Search for the cell housing the specified text and yield its (X, Y) center coordinate. 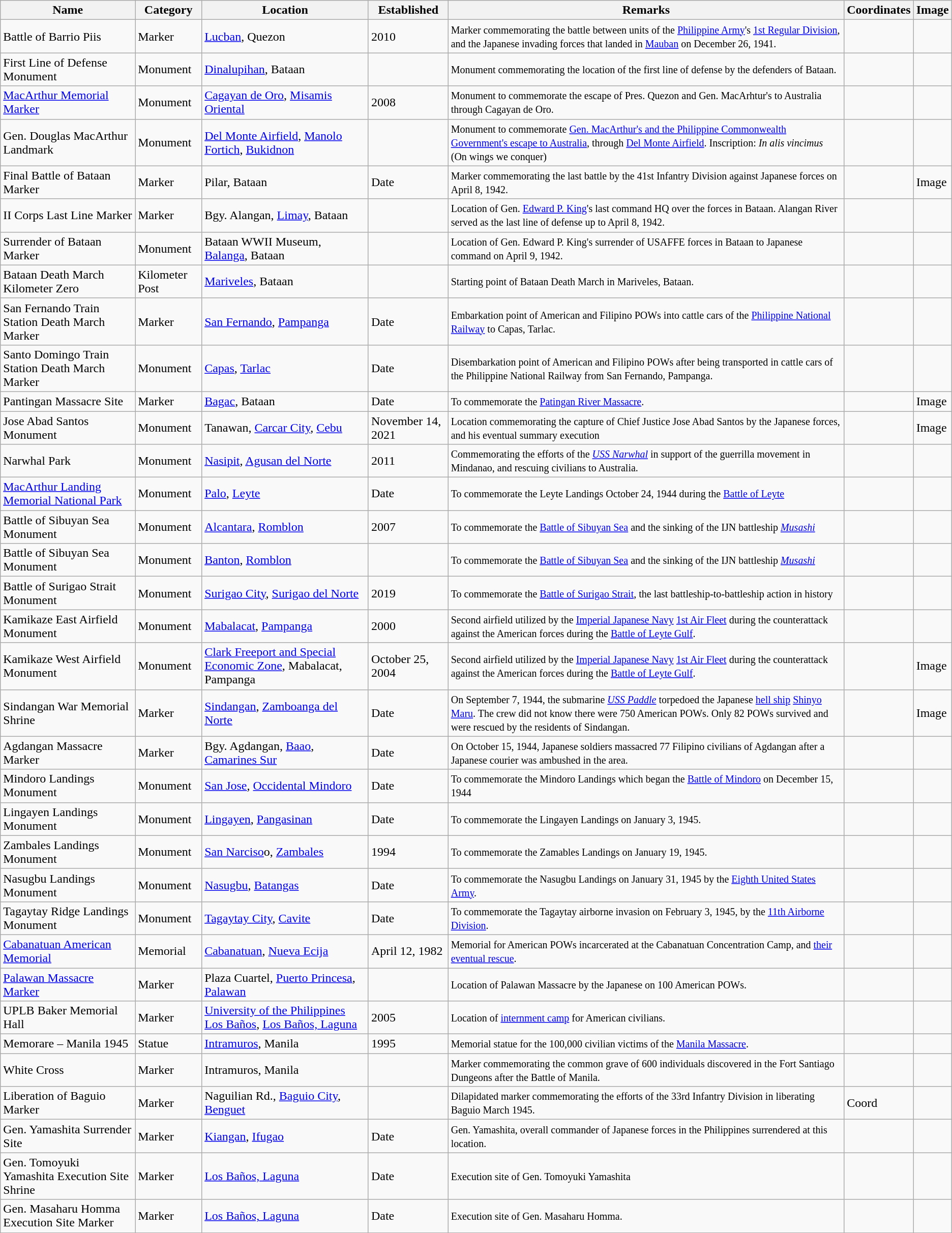
Statue (169, 1044)
To commemorate the Tagaytay airborne invasion on February 3, 1945, by the 11th Airborne Division. (646, 918)
Pantingan Massacre Site (68, 401)
Location (285, 10)
To commemorate the Zamables Landings on January 19, 1945. (646, 852)
November 14, 2021 (408, 427)
Tagaytay Ridge Landings Monument (68, 918)
Agdangan Massacre Marker (68, 753)
Location of Gen. Edward P. King's last command HQ over the forces in Bataan. Alangan River served as the last line of defense up to April 8, 1942. (646, 216)
To commemorate the Patingan River Massacre. (646, 401)
Marker commemorating the last battle by the 41st Infantry Division against Japanese forces on April 8, 1942. (646, 182)
1994 (408, 852)
Remarks (646, 10)
San Fernando, Pampanga (285, 321)
2019 (408, 593)
Monument commemorating the location of the first line of defense by the defenders of Bataan. (646, 69)
Location of Gen. Edward P. King's surrender of USAFFE forces in Bataan to Japanese command on April 9, 1942. (646, 248)
Zambales Landings Monument (68, 852)
San Fernando Train Station Death March Marker (68, 321)
Plaza Cuartel, Puerto Princesa, Palawan (285, 984)
Naguilian Rd., Baguio City, Benguet (285, 1103)
Location of internment camp for American civilians. (646, 1018)
Mindoro Landings Monument (68, 786)
Surigao City, Surigao del Norte (285, 593)
Santo Domingo Train Station Death March Marker (68, 368)
Memorial statue for the 100,000 civilian victims of the Manila Massacre. (646, 1044)
Nasipit, Agusan del Norte (285, 461)
Pilar, Bataan (285, 182)
Nasugbu, Batangas (285, 885)
MacArthur Memorial Marker (68, 103)
Established (408, 10)
Nasugbu Landings Monument (68, 885)
Commemorating the efforts of the USS Narwhal in support of the guerrilla movement in Mindanao, and rescuing civilians to Australia. (646, 461)
Del Monte Airfield, Manolo Fortich, Bukidnon (285, 142)
Gen. Masaharu Homma Execution Site Marker (68, 1216)
White Cross (68, 1070)
2000 (408, 626)
Final Battle of Bataan Marker (68, 182)
San Jose, Occidental Mindoro (285, 786)
To commemorate the Lingayen Landings on January 3, 1945. (646, 819)
Monument to commemorate the escape of Pres. Quezon and Gen. MacArhtur's to Australia through Cagayan de Oro. (646, 103)
Cagayan de Oro, Misamis Oriental (285, 103)
Palawan Massacre Marker (68, 984)
Name (68, 10)
Bataan Death March Kilometer Zero (68, 282)
Kilometer Post (169, 282)
To commemorate the Leyte Landings October 24, 1944 during the Battle of Leyte (646, 494)
1995 (408, 1044)
Starting point of Bataan Death March in Mariveles, Bataan. (646, 282)
Gen. Yamashita Surrender Site (68, 1136)
2007 (408, 527)
Dilapidated marker commemorating the efforts of the 33rd Infantry Division in liberating Baguio March 1945. (646, 1103)
Category (169, 10)
Kamikaze West Airfield Monument (68, 666)
Sindangan, Zamboanga del Norte (285, 713)
Location commemorating the capture of Chief Justice Jose Abad Santos by the Japanese forces, and his eventual summary execution (646, 427)
Kamikaze East Airfield Monument (68, 626)
Jose Abad Santos Monument (68, 427)
University of the Philippines Los Baños, Los Baños, Laguna (285, 1018)
On October 15, 1944, Japanese soldiers massacred 77 Filipino civilians of Agdangan after a Japanese courier was ambushed in the area. (646, 753)
Location of Palawan Massacre by the Japanese on 100 American POWs. (646, 984)
Kiangan, Ifugao (285, 1136)
MacArthur Landing Memorial National Park (68, 494)
Surrender of Bataan Marker (68, 248)
2005 (408, 1018)
Alcantara, Romblon (285, 527)
Sindangan War Memorial Shrine (68, 713)
Liberation of Baguio Marker (68, 1103)
Banton, Romblon (285, 560)
April 12, 1982 (408, 951)
San Narcisoo, Zambales (285, 852)
Gen. Yamashita, overall commander of Japanese forces in the Philippines surrendered at this location. (646, 1136)
Battle of Surigao Strait Monument (68, 593)
Capas, Tarlac (285, 368)
Memorare – Manila 1945 (68, 1044)
To commemorate the Nasugbu Landings on January 31, 1945 by the Eighth United States Army. (646, 885)
2010 (408, 37)
Narwhal Park (68, 461)
Palo, Leyte (285, 494)
Bgy. Agdangan, Baao, Camarines Sur (285, 753)
Gen. Douglas MacArthur Landmark (68, 142)
Clark Freeport and Special Economic Zone, Mabalacat, Pampanga (285, 666)
Cabanatuan American Memorial (68, 951)
2008 (408, 103)
2011 (408, 461)
Execution site of Gen. Masaharu Homma. (646, 1216)
Memorial for American POWs incarcerated at the Cabanatuan Concentration Camp, and their eventual rescue. (646, 951)
Marker commemorating the common grave of 600 individuals discovered in the Fort Santiago Dungeons after the Battle of Manila. (646, 1070)
Mariveles, Bataan (285, 282)
UPLB Baker Memorial Hall (68, 1018)
Mabalacat, Pampanga (285, 626)
Memorial (169, 951)
Execution site of Gen. Tomoyuki Yamashita (646, 1176)
First Line of Defense Monument (68, 69)
To commemorate the Mindoro Landings which began the Battle of Mindoro on December 15, 1944 (646, 786)
Embarkation point of American and Filipino POWs into cattle cars of the Philippine National Railway to Capas, Tarlac. (646, 321)
Tanawan, Carcar City, Cebu (285, 427)
Lingayen, Pangasinan (285, 819)
Coordinates (879, 10)
Bagac, Bataan (285, 401)
Cabanatuan, Nueva Ecija (285, 951)
Lingayen Landings Monument (68, 819)
Lucban, Quezon (285, 37)
Battle of Barrio Piis (68, 37)
Tagaytay City, Cavite (285, 918)
Bataan WWII Museum, Balanga, Bataan (285, 248)
Coord (879, 1103)
Bgy. Alangan, Limay, Bataan (285, 216)
October 25, 2004 (408, 666)
II Corps Last Line Marker (68, 216)
Dinalupihan, Bataan (285, 69)
Gen. Tomoyuki Yamashita Execution Site Shrine (68, 1176)
To commemorate the Battle of Surigao Strait, the last battleship-to-battleship action in history (646, 593)
